Return (X, Y) of the center of cell containing provided text 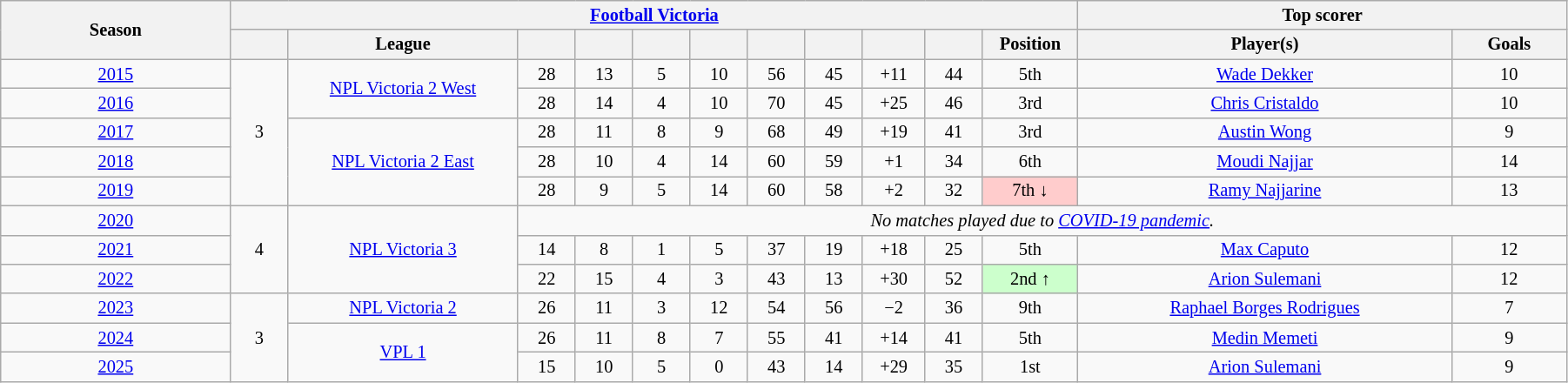
NPL Victoria 2 (403, 308)
46 (954, 103)
−2 (894, 308)
+30 (894, 279)
2016 (116, 103)
Football Victoria (654, 15)
59 (834, 162)
7th ↓ (1030, 191)
22 (546, 279)
+19 (894, 132)
35 (954, 366)
+29 (894, 366)
0 (719, 366)
Medin Memeti (1265, 338)
49 (834, 132)
NPL Victoria 2 West (403, 89)
2022 (116, 279)
2025 (116, 366)
2020 (116, 220)
Chris Cristaldo (1265, 103)
37 (776, 250)
+11 (894, 74)
No matches played due to COVID-19 pandemic. (1042, 220)
Ramy Najjarine (1265, 191)
32 (954, 191)
6th (1030, 162)
Austin Wong (1265, 132)
19 (834, 250)
Raphael Borges Rodrigues (1265, 308)
Season (116, 30)
Wade Dekker (1265, 74)
1 (661, 250)
League (403, 44)
68 (776, 132)
2021 (116, 250)
9th (1030, 308)
2017 (116, 132)
1st (1030, 366)
+2 (894, 191)
NPL Victoria 2 East (403, 162)
58 (834, 191)
2023 (116, 308)
Player(s) (1265, 44)
+14 (894, 338)
Max Caputo (1265, 250)
55 (776, 338)
34 (954, 162)
2nd ↑ (1030, 279)
44 (954, 74)
Moudi Najjar (1265, 162)
2018 (116, 162)
Top scorer (1323, 15)
+1 (894, 162)
52 (954, 279)
NPL Victoria 3 (403, 249)
70 (776, 103)
2024 (116, 338)
Goals (1509, 44)
VPL 1 (403, 352)
25 (954, 250)
36 (954, 308)
2019 (116, 191)
2015 (116, 74)
+18 (894, 250)
+25 (894, 103)
Position (1030, 44)
54 (776, 308)
